Search for the cell housing the specified text and yield its [X, Y] center coordinate. 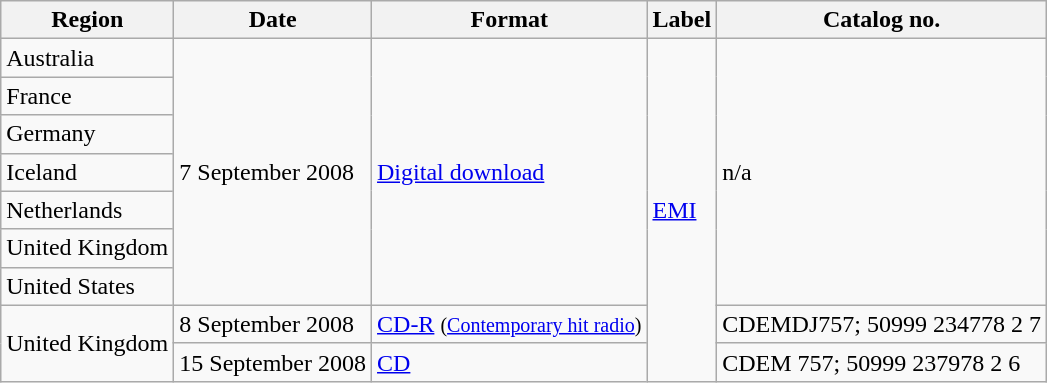
Australia [88, 58]
7 September 2008 [273, 172]
CDEMDJ757; 50999 234778 2 7 [882, 324]
Digital download [510, 172]
France [88, 96]
Label [682, 20]
Region [88, 20]
8 September 2008 [273, 324]
Catalog no. [882, 20]
CDEM 757; 50999 237978 2 6 [882, 362]
Iceland [88, 172]
CD-R (Contemporary hit radio) [510, 324]
15 September 2008 [273, 362]
EMI [682, 210]
CD [510, 362]
Germany [88, 134]
Date [273, 20]
United States [88, 286]
Format [510, 20]
n/a [882, 172]
Netherlands [88, 210]
